Output the (X, Y) coordinate of the center of the cell containing the given text.  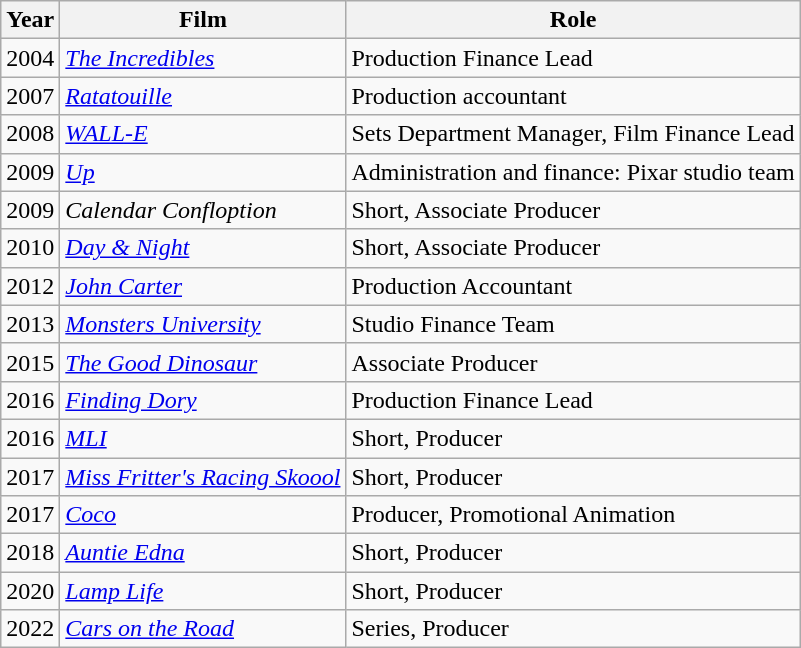
2012 (30, 286)
Associate Producer (573, 362)
2018 (30, 553)
2015 (30, 362)
Up (203, 172)
Cars on the Road (203, 629)
Calendar Confloption (203, 210)
2007 (30, 96)
Miss Fritter's Racing Skoool (203, 477)
2020 (30, 591)
2008 (30, 134)
WALL-E (203, 134)
Production accountant (573, 96)
2022 (30, 629)
Finding Dory (203, 400)
Lamp Life (203, 591)
Ratatouille (203, 96)
Sets Department Manager, Film Finance Lead (573, 134)
John Carter (203, 286)
2010 (30, 248)
Producer, Promotional Animation (573, 515)
Year (30, 20)
MLI (203, 438)
Production Accountant (573, 286)
2004 (30, 58)
Coco (203, 515)
Film (203, 20)
The Incredibles (203, 58)
Studio Finance Team (573, 324)
Day & Night (203, 248)
Administration and finance: Pixar studio team (573, 172)
Monsters University (203, 324)
2013 (30, 324)
Series, Producer (573, 629)
The Good Dinosaur (203, 362)
Role (573, 20)
Auntie Edna (203, 553)
